Return [x, y] of the center of cell containing provided text 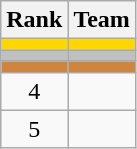
4 [34, 91]
Rank [34, 20]
5 [34, 129]
Team [102, 20]
